Capture the cell that displays the provided text and extract its (X, Y) central coordinate. 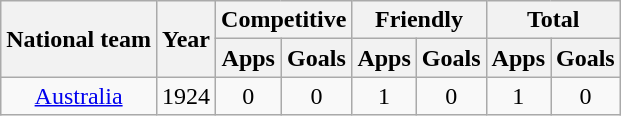
Friendly (419, 20)
Total (553, 20)
Year (186, 39)
National team (79, 39)
Australia (79, 96)
Competitive (284, 20)
1924 (186, 96)
